Find where the given text appears and provide that cell's center as (x, y) coordinate. 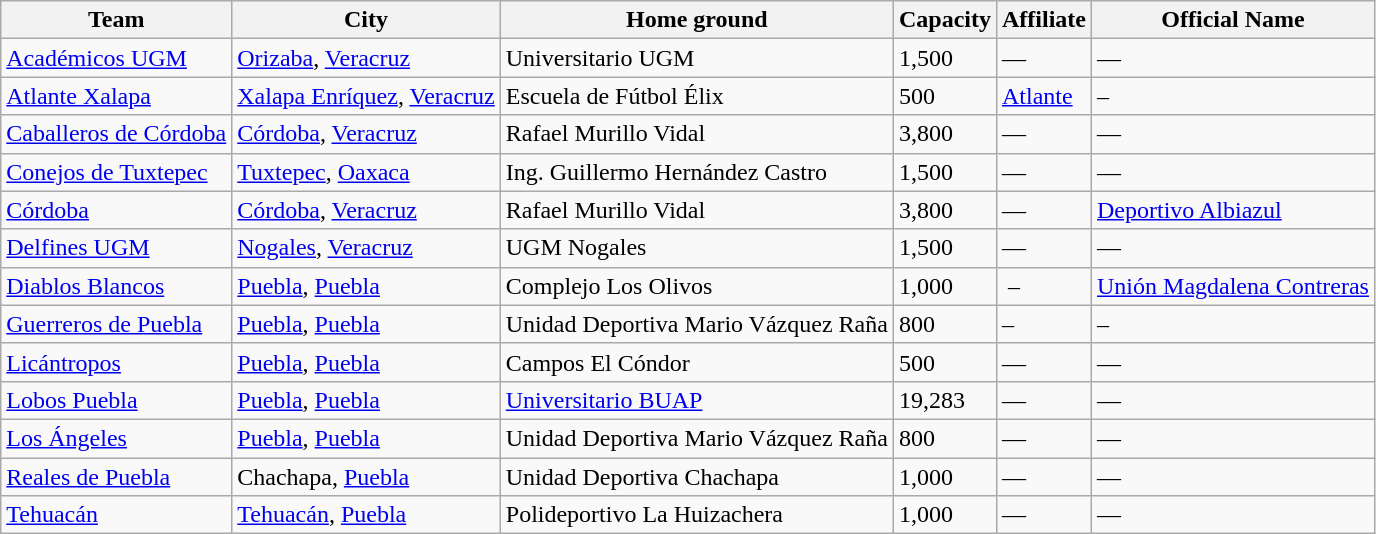
Caballeros de Córdoba (116, 134)
Ing. Guillermo Hernández Castro (696, 172)
Polideportivo La Huizachera (696, 515)
Xalapa Enríquez, Veracruz (366, 96)
Orizaba, Veracruz (366, 58)
Universitario BUAP (696, 400)
Académicos UGM (116, 58)
Tehuacán, Puebla (366, 515)
Tuxtepec, Oaxaca (366, 172)
Chachapa, Puebla (366, 477)
Team (116, 20)
City (366, 20)
Tehuacán (116, 515)
Deportivo Albiazul (1234, 210)
Unión Magdalena Contreras (1234, 286)
Escuela de Fútbol Élix (696, 96)
Guerreros de Puebla (116, 324)
Diablos Blancos (116, 286)
Official Name (1234, 20)
Nogales, Veracruz (366, 248)
Los Ángeles (116, 438)
Lobos Puebla (116, 400)
Licántropos (116, 362)
UGM Nogales (696, 248)
Campos El Cóndor (696, 362)
Córdoba (116, 210)
Atlante Xalapa (116, 96)
19,283 (944, 400)
Reales de Puebla (116, 477)
Unidad Deportiva Chachapa (696, 477)
Delfines UGM (116, 248)
Conejos de Tuxtepec (116, 172)
Complejo Los Olivos (696, 286)
Capacity (944, 20)
Affiliate (1044, 20)
Atlante (1044, 96)
Home ground (696, 20)
Universitario UGM (696, 58)
